Output the (x, y) coordinate of the center of the cell containing the given text.  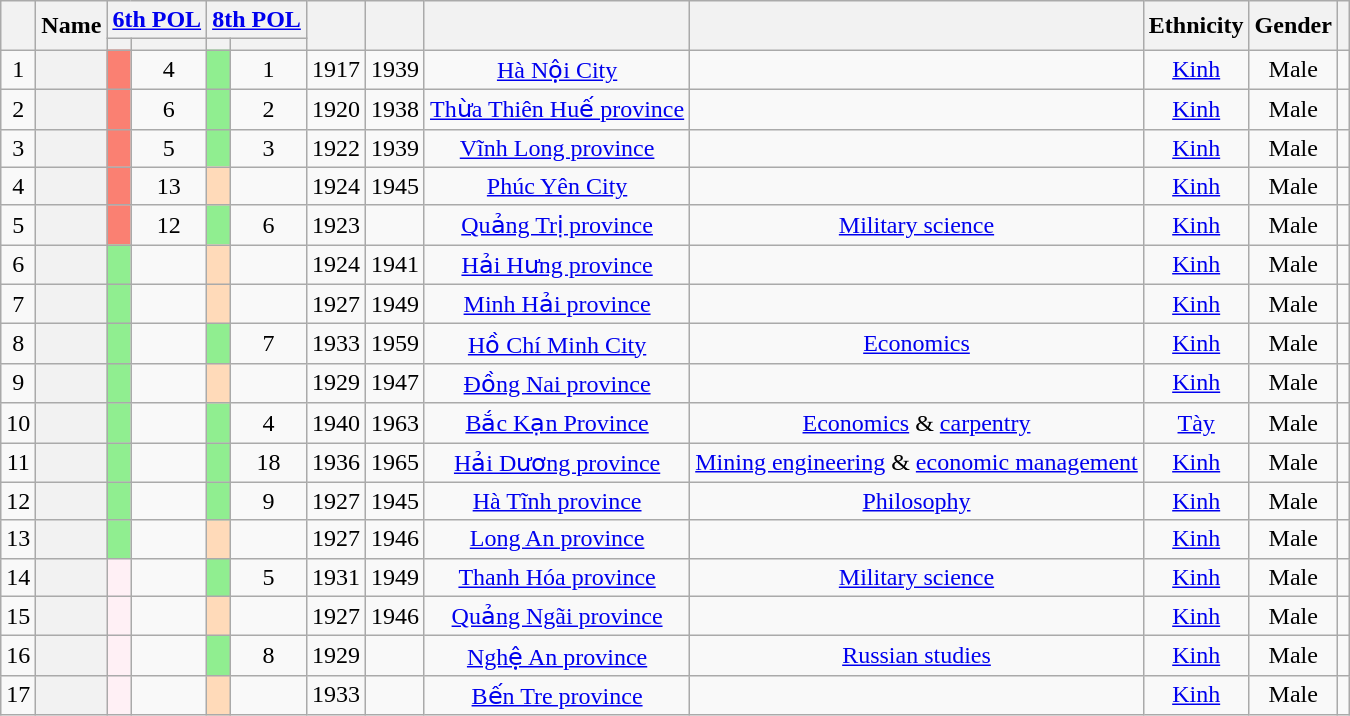
Mining engineering & economic management (917, 462)
Long An province (556, 539)
Hà Tĩnh province (556, 501)
1920 (336, 109)
Minh Hải province (556, 304)
1959 (394, 344)
Economics (917, 344)
Đồng Nai province (556, 383)
1936 (336, 462)
1917 (336, 70)
Phúc Yên City (556, 186)
Quảng Ngãi province (556, 616)
Thanh Hóa province (556, 577)
Hà Nội City (556, 70)
18 (269, 462)
1931 (336, 577)
Ethnicity (1196, 26)
1965 (394, 462)
Hồ Chí Minh City (556, 344)
1923 (336, 225)
17 (18, 695)
Quảng Trị province (556, 225)
15 (18, 616)
Vĩnh Long province (556, 148)
Tày (1196, 423)
10 (18, 423)
Bắc Kạn Province (556, 423)
1938 (394, 109)
1963 (394, 423)
Thừa Thiên Huế province (556, 109)
Name (72, 26)
1940 (336, 423)
Russian studies (917, 656)
Hải Dương province (556, 462)
Bến Tre province (556, 695)
16 (18, 656)
6th POL (157, 20)
11 (18, 462)
1947 (394, 383)
Philosophy (917, 501)
1941 (394, 265)
8th POL (257, 20)
14 (18, 577)
Economics & carpentry (917, 423)
Gender (1293, 26)
Hải Hưng province (556, 265)
1922 (336, 148)
Nghệ An province (556, 656)
